Provide the (X, Y) coordinate of the cell's center where the given text is located.  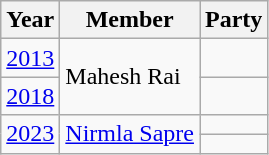
2018 (30, 96)
2013 (30, 58)
2023 (30, 134)
Member (130, 20)
Nirmla Sapre (130, 134)
Party (234, 20)
Year (30, 20)
Mahesh Rai (130, 77)
